Pinpoint the cell where the given text exists, returning its (X, Y) midpoint coordinate. 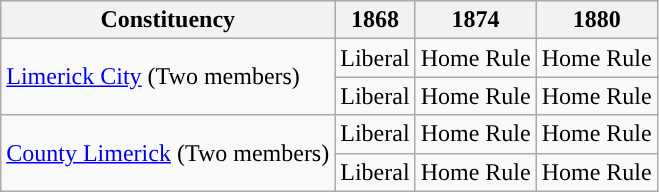
Constituency (168, 20)
1880 (596, 20)
1874 (476, 20)
County Limerick (Two members) (168, 153)
1868 (375, 20)
Limerick City (Two members) (168, 77)
